Search for the cell housing the specified text and yield its [x, y] center coordinate. 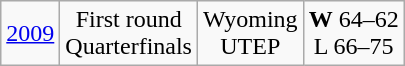
W 64–62L 66–75 [354, 34]
First roundQuarterfinals [129, 34]
2009 [30, 34]
WyomingUTEP [250, 34]
